Return [X, Y] of the center of cell containing provided text 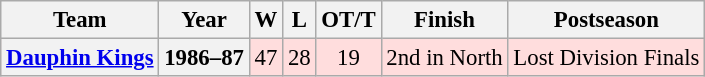
Year [204, 20]
Finish [444, 20]
Lost Division Finals [606, 58]
Dauphin Kings [80, 58]
28 [300, 58]
Team [80, 20]
OT/T [348, 20]
L [300, 20]
Postseason [606, 20]
2nd in North [444, 58]
47 [266, 58]
19 [348, 58]
W [266, 20]
1986–87 [204, 58]
